Scan for the cell matching the given text and deliver its (x, y) coordinate at center. 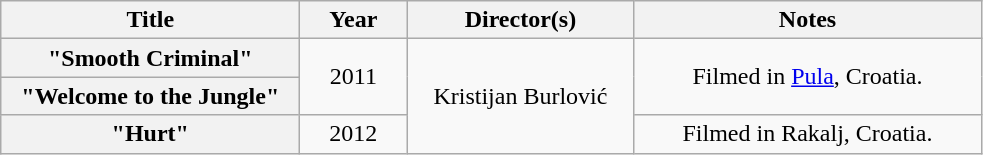
Filmed in Pula, Croatia. (808, 77)
Director(s) (520, 20)
"Welcome to the Jungle" (150, 96)
"Smooth Criminal" (150, 58)
Year (354, 20)
Title (150, 20)
"Hurt" (150, 134)
Notes (808, 20)
2011 (354, 77)
Kristijan Burlović (520, 96)
Filmed in Rakalj, Croatia. (808, 134)
2012 (354, 134)
